Provide the [X, Y] coordinate of the cell's center where the given text is located.  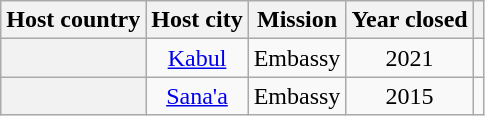
Host city [197, 20]
Kabul [197, 58]
2021 [410, 58]
Mission [297, 20]
Year closed [410, 20]
Host country [74, 20]
Sana'a [197, 96]
2015 [410, 96]
